Output the (X, Y) coordinate of the center of the cell containing the given text.  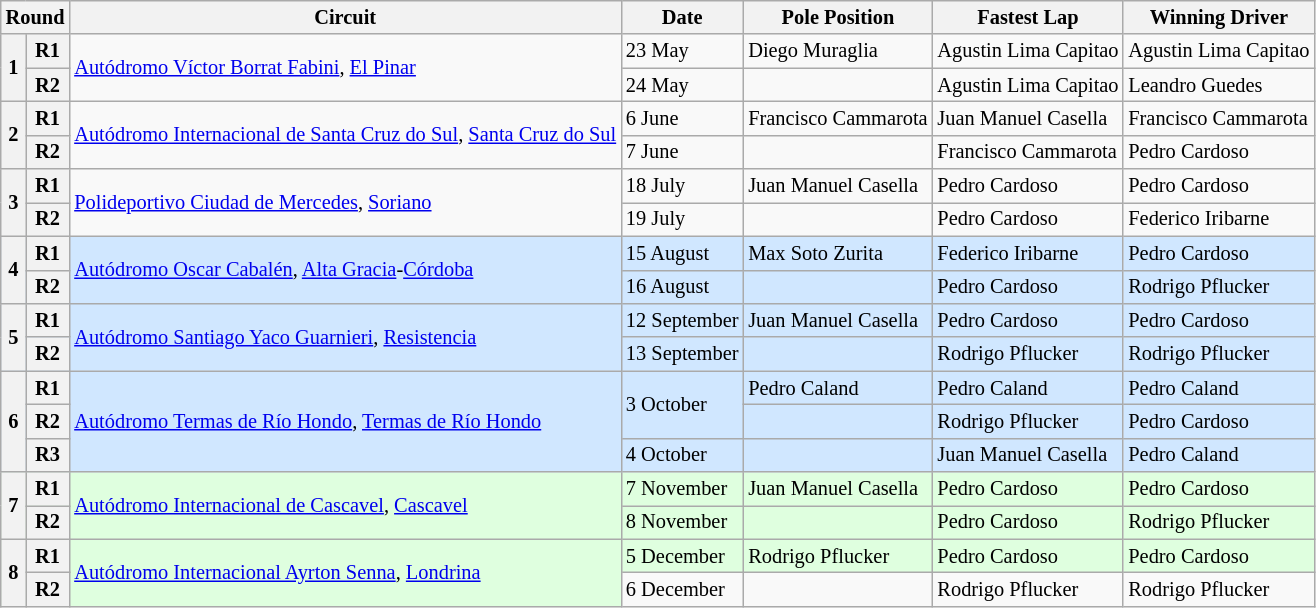
Polideportivo Ciudad de Mercedes, Soriano (345, 202)
Max Soto Zurita (838, 253)
2 (14, 134)
23 May (682, 51)
6 (14, 422)
Autódromo Víctor Borrat Fabini, El Pinar (345, 68)
Autódromo Internacional Ayrton Senna, Londrina (345, 572)
12 September (682, 320)
3 October (682, 404)
Autódromo Santiago Yaco Guarnieri, Resistencia (345, 336)
18 July (682, 186)
8 (14, 572)
Leandro Guedes (1218, 85)
1 (14, 68)
3 (14, 202)
Autódromo Internacional de Cascavel, Cascavel (345, 506)
Circuit (345, 17)
13 September (682, 354)
5 December (682, 556)
6 December (682, 589)
Fastest Lap (1028, 17)
Autódromo Oscar Cabalén, Alta Gracia-Córdoba (345, 270)
Diego Muraglia (838, 51)
Date (682, 17)
7 November (682, 489)
Round (36, 17)
7 (14, 506)
Pole Position (838, 17)
Autódromo Internacional de Santa Cruz do Sul, Santa Cruz do Sul (345, 134)
19 July (682, 219)
R3 (48, 455)
Winning Driver (1218, 17)
16 August (682, 287)
24 May (682, 85)
4 (14, 270)
Autódromo Termas de Río Hondo, Termas de Río Hondo (345, 422)
7 June (682, 152)
4 October (682, 455)
5 (14, 336)
15 August (682, 253)
8 November (682, 522)
6 June (682, 118)
